Capture the cell that displays the provided text and extract its [X, Y] central coordinate. 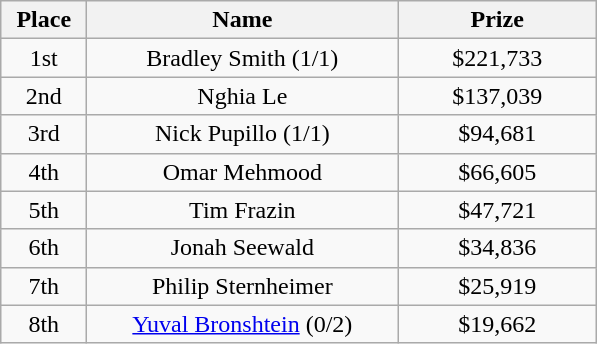
Prize [498, 20]
2nd [44, 96]
Omar Mehmood [242, 172]
$66,605 [498, 172]
$47,721 [498, 210]
Nghia Le [242, 96]
Yuval Bronshtein (0/2) [242, 324]
$25,919 [498, 286]
4th [44, 172]
$19,662 [498, 324]
Bradley Smith (1/1) [242, 58]
$94,681 [498, 134]
5th [44, 210]
$34,836 [498, 248]
3rd [44, 134]
8th [44, 324]
$221,733 [498, 58]
Place [44, 20]
Name [242, 20]
$137,039 [498, 96]
1st [44, 58]
Nick Pupillo (1/1) [242, 134]
6th [44, 248]
Tim Frazin [242, 210]
Philip Sternheimer [242, 286]
7th [44, 286]
Jonah Seewald [242, 248]
